Determine the [x, y] coordinate at the center of the cell enclosing the given text.  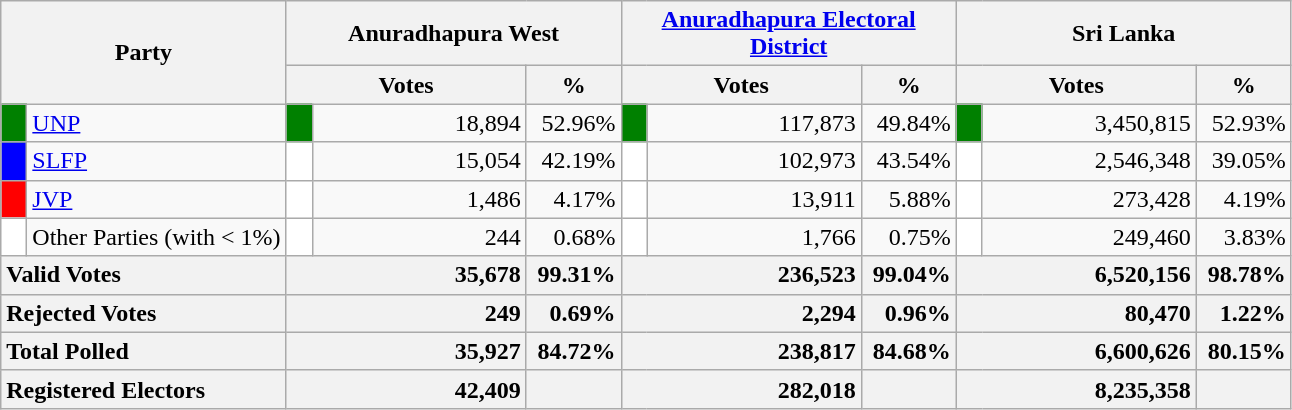
249 [406, 313]
80.15% [1244, 351]
236,523 [741, 275]
249,460 [1089, 237]
3,450,815 [1089, 123]
273,428 [1089, 199]
UNP [156, 123]
1,486 [419, 199]
4.17% [574, 199]
282,018 [741, 389]
Total Polled [144, 351]
49.84% [908, 123]
0.69% [574, 313]
238,817 [741, 351]
99.04% [908, 275]
42,409 [406, 389]
5.88% [908, 199]
102,973 [754, 161]
43.54% [908, 161]
Sri Lanka [1124, 34]
98.78% [1244, 275]
0.96% [908, 313]
80,470 [1076, 313]
0.68% [574, 237]
117,873 [754, 123]
0.75% [908, 237]
1.22% [1244, 313]
13,911 [754, 199]
52.96% [574, 123]
JVP [156, 199]
15,054 [419, 161]
39.05% [1244, 161]
Rejected Votes [144, 313]
Party [144, 52]
1,766 [754, 237]
6,600,626 [1076, 351]
35,678 [406, 275]
3.83% [1244, 237]
35,927 [406, 351]
42.19% [574, 161]
2,546,348 [1089, 161]
52.93% [1244, 123]
Registered Electors [144, 389]
4.19% [1244, 199]
244 [419, 237]
Anuradhapura West [454, 34]
Valid Votes [144, 275]
18,894 [419, 123]
8,235,358 [1076, 389]
6,520,156 [1076, 275]
2,294 [741, 313]
Anuradhapura Electoral District [788, 34]
84.72% [574, 351]
SLFP [156, 161]
84.68% [908, 351]
Other Parties (with < 1%) [156, 237]
99.31% [574, 275]
